Provide the [X, Y] coordinate of the cell's center where the given text is located.  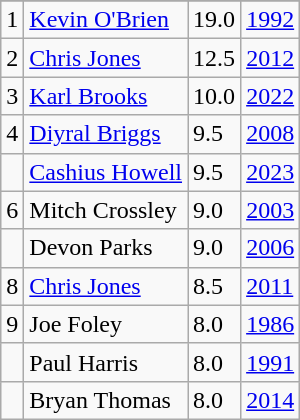
4 [12, 134]
3 [12, 96]
2012 [270, 58]
1992 [270, 20]
2006 [270, 248]
10.0 [214, 96]
9 [12, 324]
Kevin O'Brien [106, 20]
Bryan Thomas [106, 400]
Cashius Howell [106, 172]
2022 [270, 96]
8.5 [214, 286]
1991 [270, 362]
2023 [270, 172]
Paul Harris [106, 362]
6 [12, 210]
Devon Parks [106, 248]
2003 [270, 210]
8 [12, 286]
Karl Brooks [106, 96]
Joe Foley [106, 324]
2014 [270, 400]
12.5 [214, 58]
Diyral Briggs [106, 134]
1986 [270, 324]
1 [12, 20]
Mitch Crossley [106, 210]
19.0 [214, 20]
2011 [270, 286]
2008 [270, 134]
2 [12, 58]
